Extract the (X, Y) coordinate from the center of the cell holding the provided text.  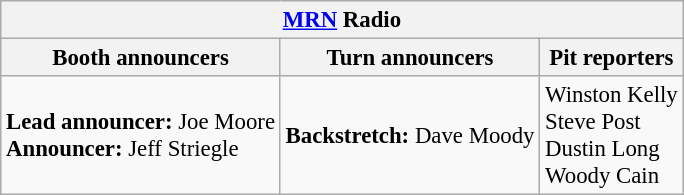
Backstretch: Dave Moody (410, 136)
Booth announcers (141, 58)
MRN Radio (342, 20)
Pit reporters (612, 58)
Turn announcers (410, 58)
Winston KellySteve PostDustin LongWoody Cain (612, 136)
Lead announcer: Joe MooreAnnouncer: Jeff Striegle (141, 136)
